For the text-containing cell, return its midpoint in (X, Y) coordinate format. 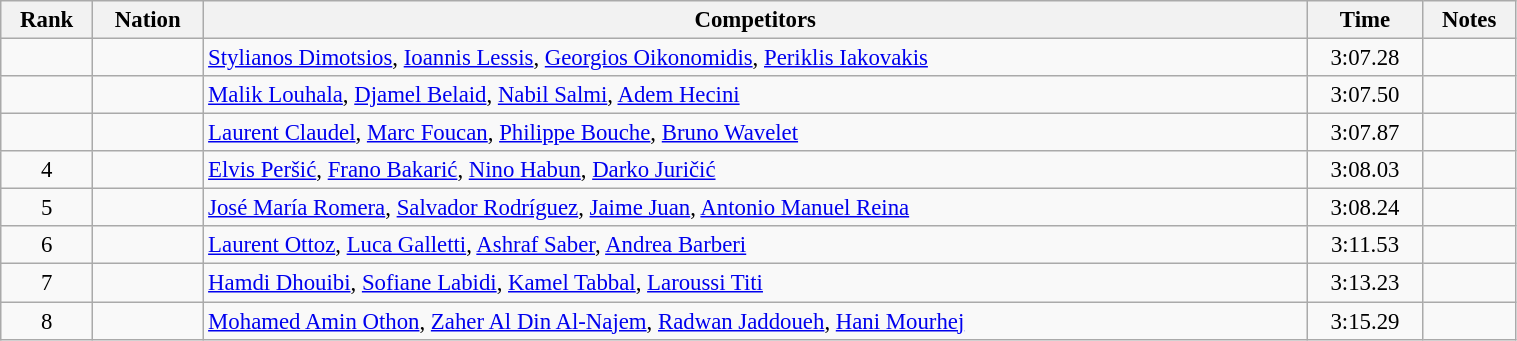
4 (47, 170)
Mohamed Amin Othon, Zaher Al Din Al-Najem, Radwan Jaddoueh, Hani Mourhej (756, 321)
Nation (148, 20)
3:07.87 (1366, 133)
Laurent Claudel, Marc Foucan, Philippe Bouche, Bruno Wavelet (756, 133)
Malik Louhala, Djamel Belaid, Nabil Salmi, Adem Hecini (756, 95)
Laurent Ottoz, Luca Galletti, Ashraf Saber, Andrea Barberi (756, 245)
6 (47, 245)
3:08.03 (1366, 170)
José María Romera, Salvador Rodríguez, Jaime Juan, Antonio Manuel Reina (756, 208)
7 (47, 283)
3:15.29 (1366, 321)
8 (47, 321)
Time (1366, 20)
Stylianos Dimotsios, Ioannis Lessis, Georgios Oikonomidis, Periklis Iakovakis (756, 58)
5 (47, 208)
Competitors (756, 20)
Elvis Peršić, Frano Bakarić, Nino Habun, Darko Juričić (756, 170)
3:08.24 (1366, 208)
3:07.50 (1366, 95)
3:13.23 (1366, 283)
3:11.53 (1366, 245)
Notes (1469, 20)
Rank (47, 20)
Hamdi Dhouibi, Sofiane Labidi, Kamel Tabbal, Laroussi Titi (756, 283)
3:07.28 (1366, 58)
